Identify which cell holds the provided text, then report its (x, y) central coordinate. 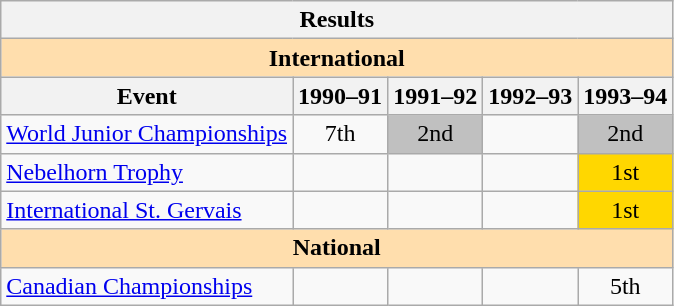
World Junior Championships (147, 134)
International (337, 58)
Nebelhorn Trophy (147, 172)
5th (626, 286)
National (337, 248)
7th (340, 134)
1993–94 (626, 96)
1991–92 (436, 96)
1992–93 (530, 96)
1990–91 (340, 96)
Results (337, 20)
Canadian Championships (147, 286)
Event (147, 96)
International St. Gervais (147, 210)
